Output the [X, Y] coordinate of the center of the cell containing the given text.  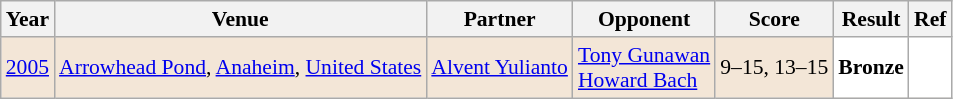
Ref [930, 19]
Year [28, 19]
2005 [28, 68]
9–15, 13–15 [774, 68]
Partner [500, 19]
Score [774, 19]
Arrowhead Pond, Anaheim, United States [240, 68]
Venue [240, 19]
Alvent Yulianto [500, 68]
Result [871, 19]
Opponent [644, 19]
Bronze [871, 68]
Tony Gunawan Howard Bach [644, 68]
